Output the [x, y] coordinate of the center of the cell containing the given text.  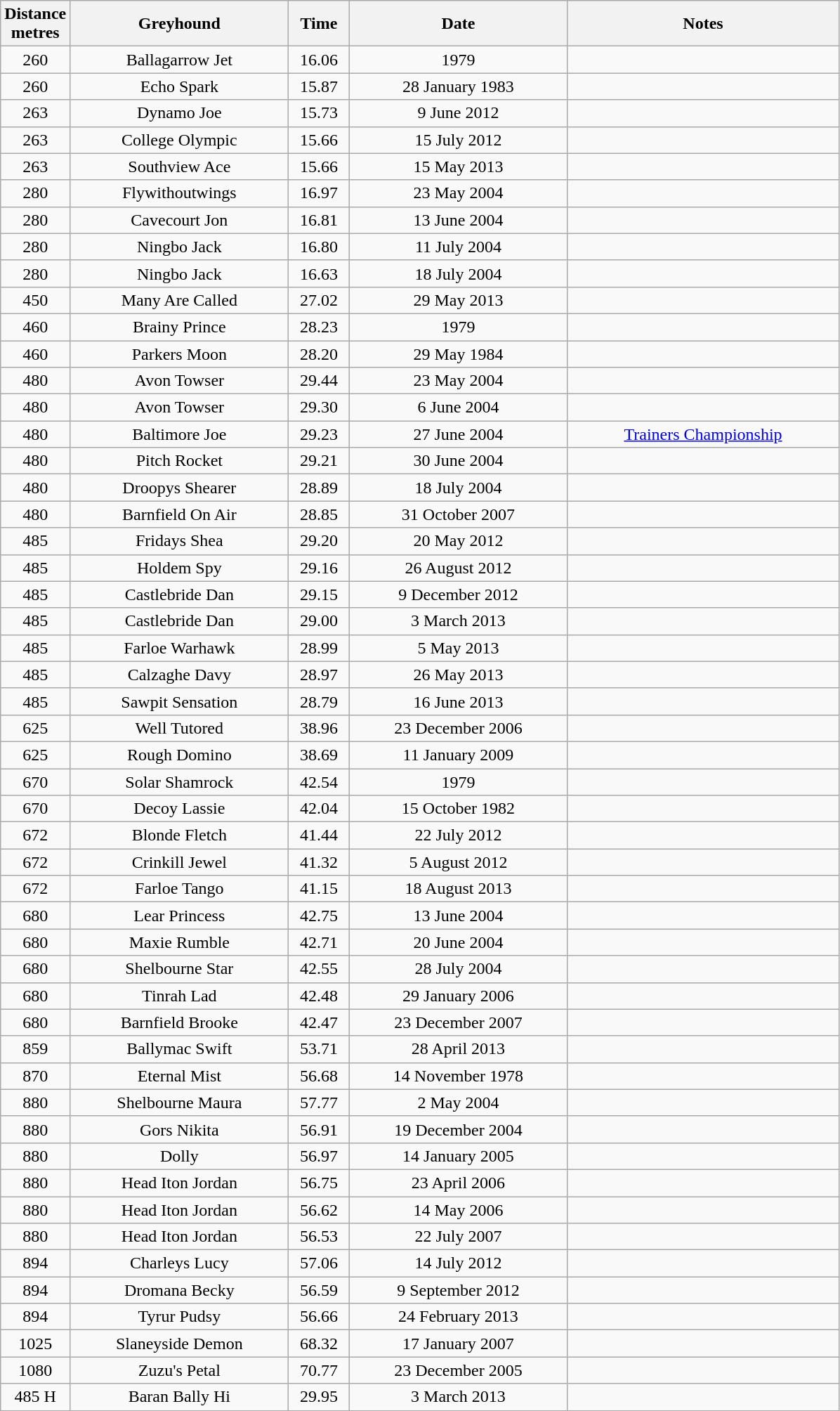
28.97 [319, 675]
41.32 [319, 862]
29.23 [319, 434]
29 January 2006 [458, 996]
28 January 1983 [458, 86]
Pitch Rocket [180, 461]
Lear Princess [180, 916]
16.81 [319, 220]
Ballymac Swift [180, 1049]
15.73 [319, 113]
Barnfield On Air [180, 514]
31 October 2007 [458, 514]
16.80 [319, 247]
18 August 2013 [458, 889]
16.97 [319, 193]
16.63 [319, 273]
42.04 [319, 809]
70.77 [319, 1370]
Distance metres [35, 24]
15 October 1982 [458, 809]
Charleys Lucy [180, 1263]
Crinkill Jewel [180, 862]
16.06 [319, 60]
68.32 [319, 1344]
29.21 [319, 461]
29.15 [319, 594]
28 April 2013 [458, 1049]
Flywithoutwings [180, 193]
23 December 2006 [458, 728]
22 July 2012 [458, 835]
42.47 [319, 1022]
15 May 2013 [458, 167]
Eternal Mist [180, 1076]
24 February 2013 [458, 1317]
Farloe Tango [180, 889]
9 June 2012 [458, 113]
Farloe Warhawk [180, 648]
Solar Shamrock [180, 782]
29.95 [319, 1397]
28.85 [319, 514]
Brainy Prince [180, 327]
28.23 [319, 327]
1025 [35, 1344]
Droopys Shearer [180, 488]
56.59 [319, 1290]
9 September 2012 [458, 1290]
Blonde Fletch [180, 835]
27.02 [319, 300]
Zuzu's Petal [180, 1370]
Baltimore Joe [180, 434]
Well Tutored [180, 728]
22 July 2007 [458, 1237]
11 January 2009 [458, 755]
41.15 [319, 889]
20 June 2004 [458, 942]
57.77 [319, 1103]
College Olympic [180, 140]
Shelbourne Maura [180, 1103]
20 May 2012 [458, 541]
Holdem Spy [180, 568]
Shelbourne Star [180, 969]
Time [319, 24]
485 H [35, 1397]
5 May 2013 [458, 648]
14 May 2006 [458, 1209]
Parkers Moon [180, 353]
859 [35, 1049]
42.54 [319, 782]
Ballagarrow Jet [180, 60]
30 June 2004 [458, 461]
14 July 2012 [458, 1263]
16 June 2013 [458, 701]
38.96 [319, 728]
Tyrur Pudsy [180, 1317]
Tinrah Lad [180, 996]
Dynamo Joe [180, 113]
Echo Spark [180, 86]
Cavecourt Jon [180, 220]
38.69 [319, 755]
29 May 1984 [458, 353]
56.62 [319, 1209]
Sawpit Sensation [180, 701]
Dolly [180, 1156]
53.71 [319, 1049]
Decoy Lassie [180, 809]
Rough Domino [180, 755]
42.71 [319, 942]
Maxie Rumble [180, 942]
56.97 [319, 1156]
15 July 2012 [458, 140]
29.44 [319, 381]
42.75 [319, 916]
1080 [35, 1370]
28 July 2004 [458, 969]
56.66 [319, 1317]
42.55 [319, 969]
Gors Nikita [180, 1129]
57.06 [319, 1263]
Greyhound [180, 24]
Calzaghe Davy [180, 675]
56.53 [319, 1237]
9 December 2012 [458, 594]
Notes [703, 24]
29 May 2013 [458, 300]
870 [35, 1076]
29.30 [319, 408]
42.48 [319, 996]
29.00 [319, 621]
15.87 [319, 86]
2 May 2004 [458, 1103]
56.75 [319, 1183]
28.20 [319, 353]
26 August 2012 [458, 568]
Trainers Championship [703, 434]
29.16 [319, 568]
28.89 [319, 488]
Baran Bally Hi [180, 1397]
56.68 [319, 1076]
5 August 2012 [458, 862]
28.79 [319, 701]
56.91 [319, 1129]
Southview Ace [180, 167]
Fridays Shea [180, 541]
11 July 2004 [458, 247]
26 May 2013 [458, 675]
14 November 1978 [458, 1076]
17 January 2007 [458, 1344]
23 April 2006 [458, 1183]
14 January 2005 [458, 1156]
Barnfield Brooke [180, 1022]
Date [458, 24]
41.44 [319, 835]
28.99 [319, 648]
Many Are Called [180, 300]
23 December 2007 [458, 1022]
Dromana Becky [180, 1290]
23 December 2005 [458, 1370]
Slaneyside Demon [180, 1344]
6 June 2004 [458, 408]
19 December 2004 [458, 1129]
27 June 2004 [458, 434]
29.20 [319, 541]
450 [35, 300]
